Identify which cell holds the provided text, then report its (x, y) central coordinate. 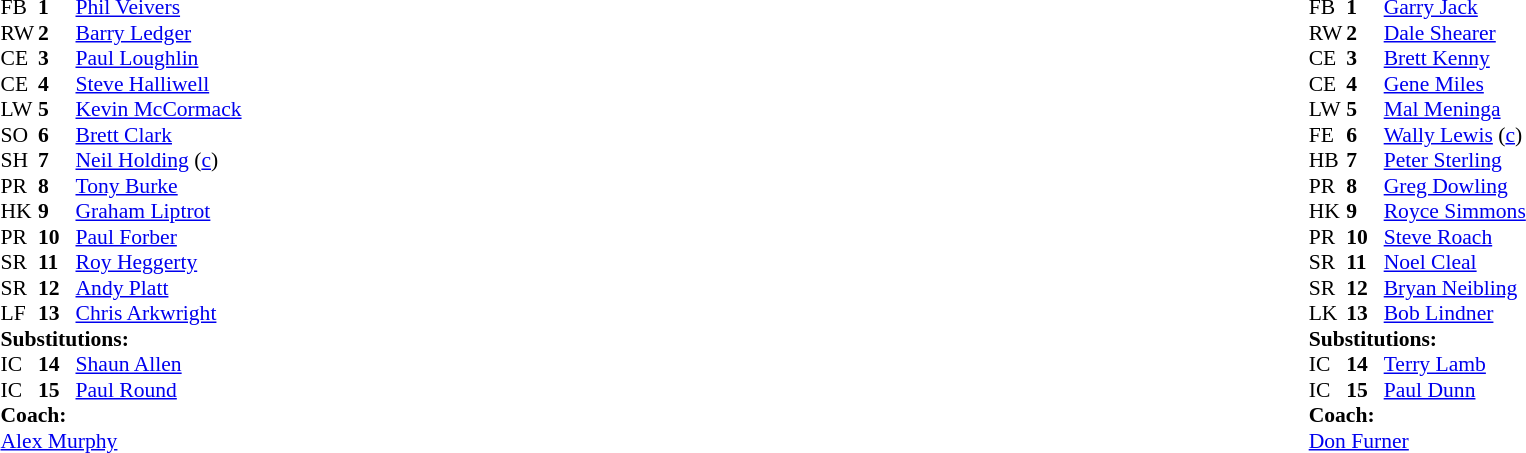
Wally Lewis (c) (1455, 135)
LK (1328, 313)
Neil Holding (c) (159, 161)
Mal Meninga (1455, 109)
Bob Lindner (1455, 313)
Andy Platt (159, 288)
Paul Round (159, 390)
Paul Forber (159, 237)
Peter Sterling (1455, 161)
Gene Miles (1455, 84)
Kevin McCormack (159, 109)
Paul Loughlin (159, 59)
Steve Halliwell (159, 84)
FE (1328, 135)
Roy Heggerty (159, 263)
Steve Roach (1455, 237)
Tony Burke (159, 186)
HB (1328, 161)
Noel Cleal (1455, 263)
Bryan Neibling (1455, 288)
Dale Shearer (1455, 33)
SO (19, 135)
Greg Dowling (1455, 186)
Terry Lamb (1455, 365)
Royce Simmons (1455, 211)
Brett Clark (159, 135)
LF (19, 313)
Paul Dunn (1455, 390)
Barry Ledger (159, 33)
Shaun Allen (159, 365)
SH (19, 161)
Graham Liptrot (159, 211)
Brett Kenny (1455, 59)
Chris Arkwright (159, 313)
